Return the [x, y] coordinate for the center point of the cell that contains the specified text.  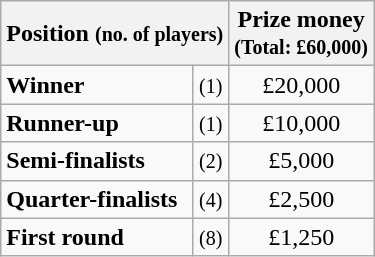
Runner-up [97, 123]
£20,000 [302, 85]
£1,250 [302, 237]
£10,000 [302, 123]
(8) [211, 237]
Winner [97, 85]
First round [97, 237]
£5,000 [302, 161]
Position (no. of players) [115, 34]
Quarter-finalists [97, 199]
Prize money(Total: £60,000) [302, 34]
£2,500 [302, 199]
(2) [211, 161]
Semi-finalists [97, 161]
(4) [211, 199]
